Output the [x, y] coordinate of the center of the cell containing the given text.  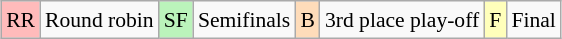
B [308, 20]
Round robin [100, 20]
F [495, 20]
3rd place play-off [402, 20]
SF [176, 20]
RR [20, 20]
Semifinals [244, 20]
Final [534, 20]
